Find where the given text appears and provide that cell's center as (x, y) coordinate. 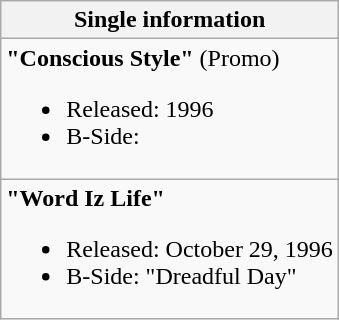
"Conscious Style" (Promo)Released: 1996B-Side: (170, 109)
"Word Iz Life"Released: October 29, 1996B-Side: "Dreadful Day" (170, 249)
Single information (170, 20)
